From the cell containing the given text, extract its center point as [X, Y] coordinate. 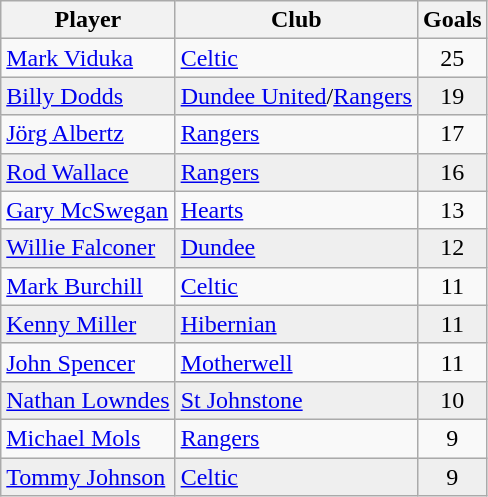
17 [452, 134]
Club [296, 20]
12 [452, 248]
Nathan Lowndes [88, 400]
13 [452, 210]
Michael Mols [88, 438]
John Spencer [88, 362]
Rod Wallace [88, 172]
19 [452, 96]
Kenny Miller [88, 324]
Tommy Johnson [88, 477]
25 [452, 58]
Hearts [296, 210]
Goals [452, 20]
Dundee [296, 248]
Gary McSwegan [88, 210]
Hibernian [296, 324]
Jörg Albertz [88, 134]
Willie Falconer [88, 248]
St Johnstone [296, 400]
Dundee United/Rangers [296, 96]
10 [452, 400]
16 [452, 172]
Billy Dodds [88, 96]
Mark Viduka [88, 58]
Mark Burchill [88, 286]
Motherwell [296, 362]
Player [88, 20]
